Pinpoint the cell where the given text exists, returning its (x, y) midpoint coordinate. 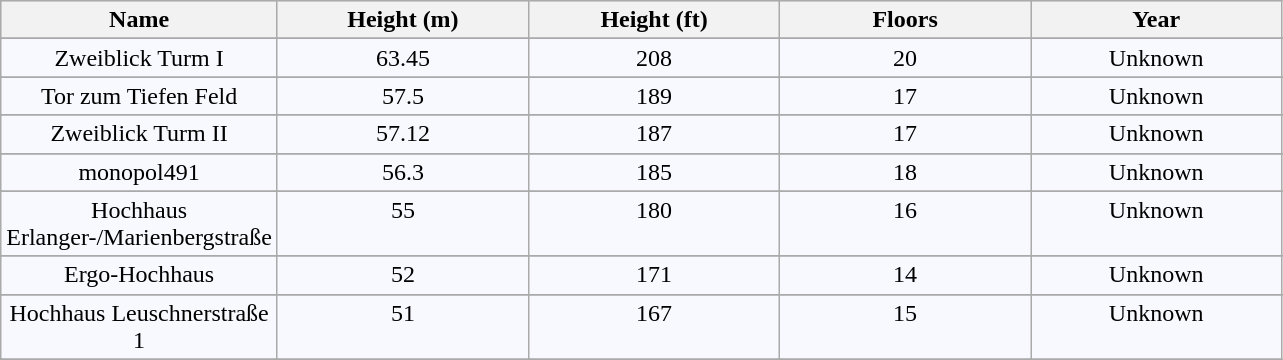
18 (906, 172)
monopol491 (140, 172)
16 (906, 224)
Zweiblick Turm II (140, 134)
Hochhaus Erlanger-/Marienbergstraße (140, 224)
57.5 (402, 96)
63.45 (402, 58)
185 (654, 172)
189 (654, 96)
Tor zum Tiefen Feld (140, 96)
Name (140, 20)
Height (ft) (654, 20)
Zweiblick Turm I (140, 58)
208 (654, 58)
171 (654, 275)
Year (1156, 20)
52 (402, 275)
51 (402, 326)
Ergo-Hochhaus (140, 275)
187 (654, 134)
Hochhaus Leuschnerstraße 1 (140, 326)
Floors (906, 20)
56.3 (402, 172)
180 (654, 224)
55 (402, 224)
167 (654, 326)
57.12 (402, 134)
Height (m) (402, 20)
15 (906, 326)
14 (906, 275)
20 (906, 58)
